Provide the [x, y] coordinate of the cell's center where the given text is located.  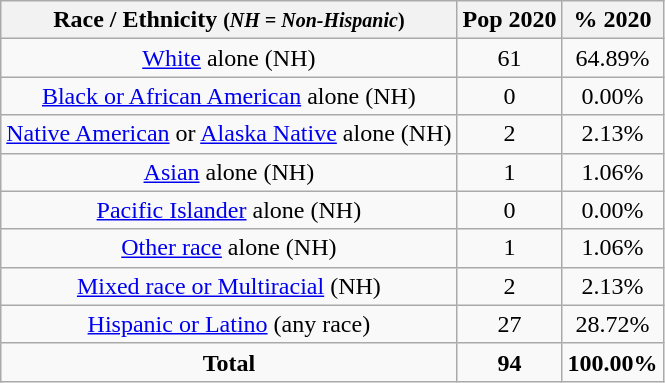
27 [510, 324]
28.72% [612, 324]
% 2020 [612, 20]
Mixed race or Multiracial (NH) [229, 286]
Race / Ethnicity (NH = Non-Hispanic) [229, 20]
Total [229, 362]
White alone (NH) [229, 58]
61 [510, 58]
Black or African American alone (NH) [229, 96]
Hispanic or Latino (any race) [229, 324]
64.89% [612, 58]
Other race alone (NH) [229, 248]
94 [510, 362]
Pacific Islander alone (NH) [229, 210]
Asian alone (NH) [229, 172]
Native American or Alaska Native alone (NH) [229, 134]
100.00% [612, 362]
Pop 2020 [510, 20]
